Return (X, Y) of the center of cell containing provided text 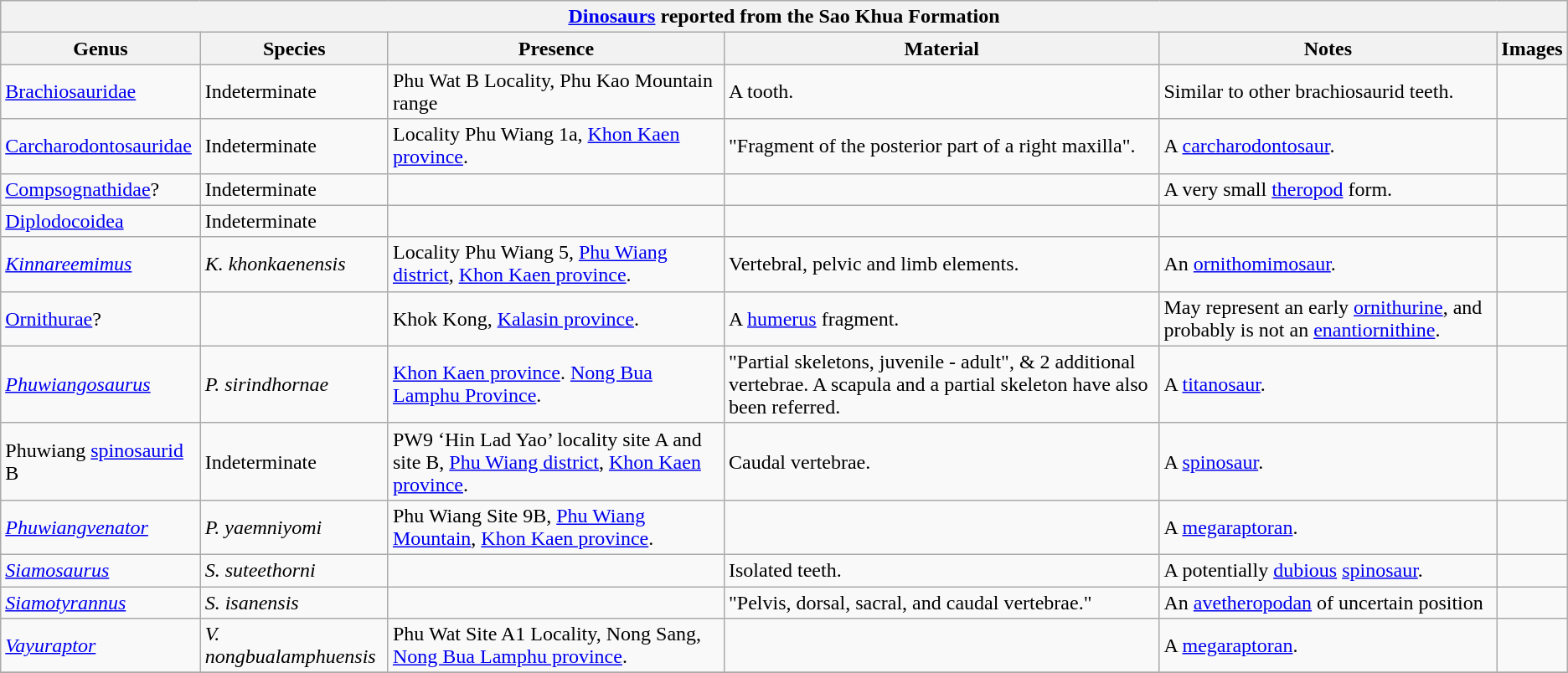
May represent an early ornithurine, and probably is not an enantiornithine. (1328, 318)
A very small theropod form. (1328, 189)
Phu Wat Site A1 Locality, Nong Sang, Nong Bua Lamphu province. (556, 646)
P. yaemniyomi (294, 527)
A potentially dubious spinosaur. (1328, 570)
An ornithomimosaur. (1328, 265)
An avetheropodan of uncertain position (1328, 602)
A spinosaur. (1328, 461)
Vayuraptor (101, 646)
Phuwiangvenator (101, 527)
Siamotyrannus (101, 602)
S. suteethorni (294, 570)
Phu Wiang Site 9B, Phu Wiang Mountain, Khon Kaen province. (556, 527)
Material (941, 49)
P. sirindhornae (294, 384)
"Fragment of the posterior part of a right maxilla". (941, 146)
PW9 ‘Hin Lad Yao’ locality site A and site B, Phu Wiang district, Khon Kaen province. (556, 461)
Locality Phu Wiang 5, Phu Wiang district, Khon Kaen province. (556, 265)
V. nongbualamphuensis (294, 646)
Siamosaurus (101, 570)
Similar to other brachiosaurid teeth. (1328, 92)
A titanosaur. (1328, 384)
A carcharodontosaur. (1328, 146)
Notes (1328, 49)
A humerus fragment. (941, 318)
Phuwiangosaurus (101, 384)
Brachiosauridae (101, 92)
Species (294, 49)
"Pelvis, dorsal, sacral, and caudal vertebrae." (941, 602)
Presence (556, 49)
Carcharodontosauridae (101, 146)
Vertebral, pelvic and limb elements. (941, 265)
"Partial skeletons, juvenile - adult", & 2 additional vertebrae. A scapula and a partial skeleton have also been referred. (941, 384)
Phu Wat B Locality, Phu Kao Mountain range (556, 92)
Diplodocoidea (101, 221)
Isolated teeth. (941, 570)
Compsognathidae? (101, 189)
K. khonkaenensis (294, 265)
Khon Kaen province. Nong Bua Lamphu Province. (556, 384)
Genus (101, 49)
A tooth. (941, 92)
Ornithurae? (101, 318)
Phuwiang spinosaurid B (101, 461)
S. isanensis (294, 602)
Locality Phu Wiang 1a, Khon Kaen province. (556, 146)
Khok Kong, Kalasin province. (556, 318)
Dinosaurs reported from the Sao Khua Formation (784, 17)
Images (1532, 49)
Caudal vertebrae. (941, 461)
Kinnareemimus (101, 265)
